Capture the cell that displays the provided text and extract its (x, y) central coordinate. 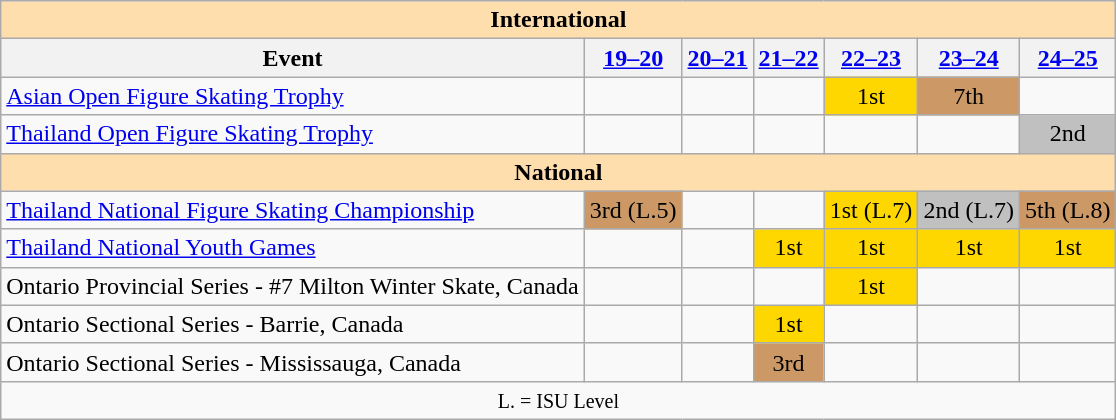
3rd (L.5) (633, 210)
Event (293, 58)
International (558, 20)
2nd (L.7) (969, 210)
Thailand National Figure Skating Championship (293, 210)
Ontario Sectional Series - Mississauga, Canada (293, 362)
Thailand Open Figure Skating Trophy (293, 134)
22–23 (871, 58)
National (558, 172)
1st (L.7) (871, 210)
Ontario Sectional Series - Barrie, Canada (293, 324)
7th (969, 96)
Thailand National Youth Games (293, 248)
21–22 (788, 58)
2nd (1068, 134)
Ontario Provincial Series - #7 Milton Winter Skate, Canada (293, 286)
5th (L.8) (1068, 210)
3rd (788, 362)
24–25 (1068, 58)
20–21 (718, 58)
23–24 (969, 58)
19–20 (633, 58)
L. = ISU Level (558, 400)
Asian Open Figure Skating Trophy (293, 96)
